Return the (x, y) coordinate for the center point of the cell that contains the specified text.  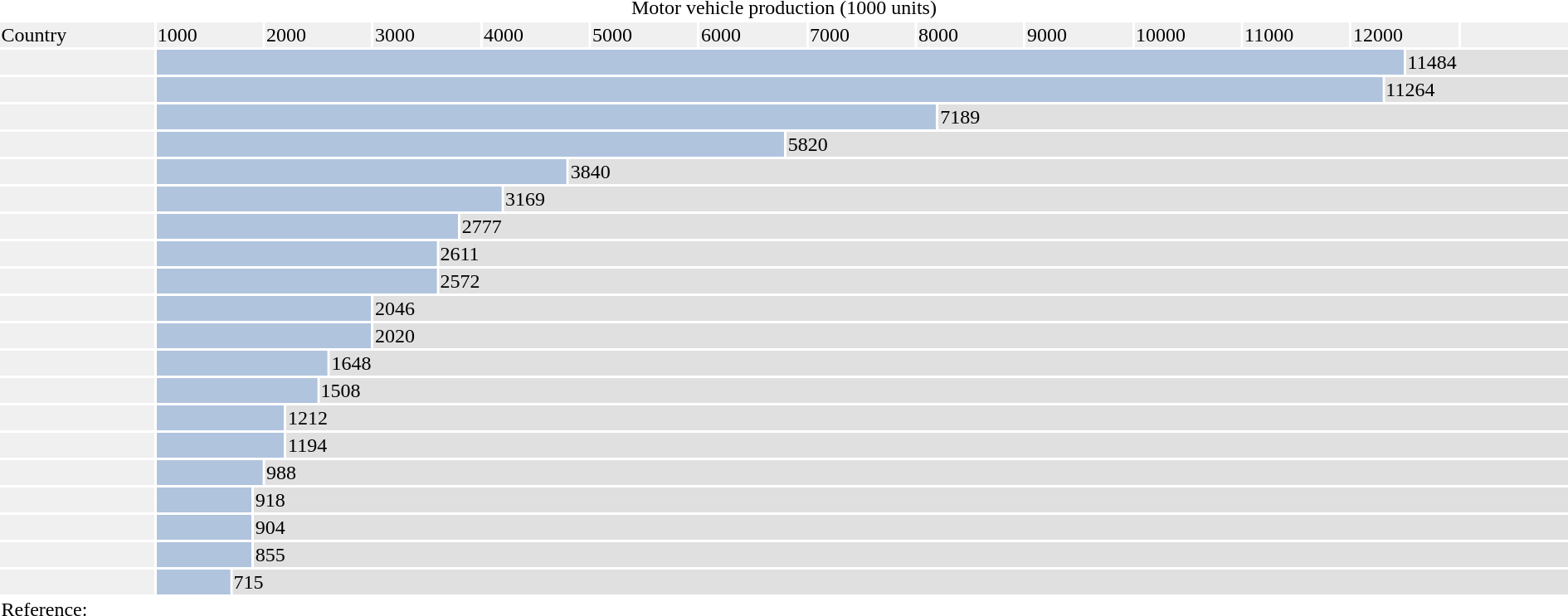
918 (911, 500)
1000 (209, 35)
855 (911, 555)
7000 (861, 35)
7189 (1254, 117)
715 (900, 582)
Country (76, 35)
2000 (318, 35)
2020 (971, 336)
8000 (970, 35)
3000 (426, 35)
2572 (1004, 281)
904 (911, 527)
2046 (971, 308)
11000 (1297, 35)
5820 (1177, 144)
6000 (752, 35)
988 (916, 473)
3169 (1036, 199)
1648 (949, 363)
5000 (644, 35)
3840 (1069, 172)
2777 (1014, 226)
2611 (1004, 254)
9000 (1079, 35)
11264 (1477, 90)
4000 (535, 35)
1508 (944, 390)
12000 (1405, 35)
10000 (1188, 35)
1212 (928, 418)
11484 (1487, 62)
1194 (928, 445)
